For the text-containing cell, return its midpoint in (X, Y) coordinate format. 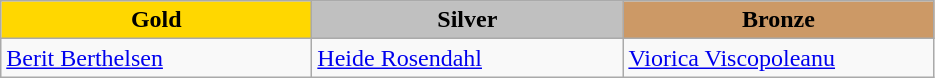
Silver (468, 20)
Gold (156, 20)
Viorica Viscopoleanu (778, 58)
Berit Berthelsen (156, 58)
Heide Rosendahl (468, 58)
Bronze (778, 20)
